Provide the (x, y) coordinate of the cell's center where the given text is located.  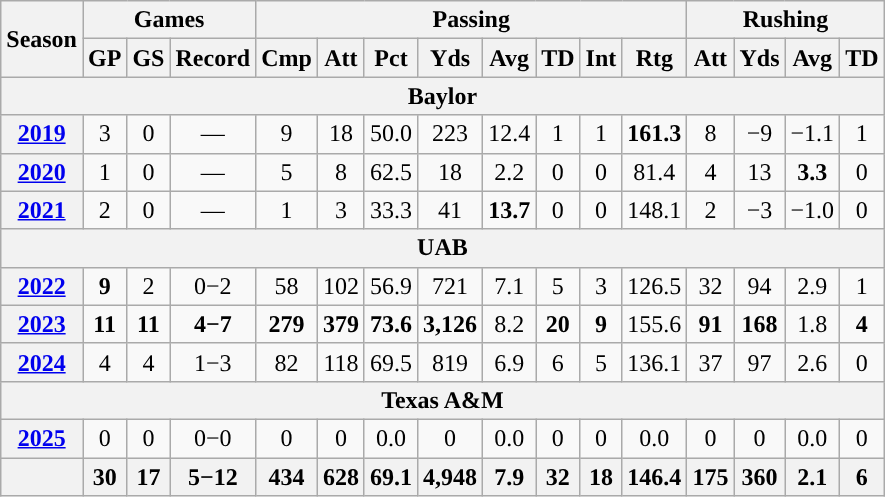
94 (760, 286)
69.5 (390, 362)
Cmp (287, 58)
628 (340, 477)
102 (340, 286)
81.4 (654, 172)
13 (760, 172)
17 (148, 477)
721 (450, 286)
148.1 (654, 210)
155.6 (654, 324)
2.1 (812, 477)
3.3 (812, 172)
360 (760, 477)
168 (760, 324)
223 (450, 134)
30 (104, 477)
12.4 (510, 134)
8.2 (510, 324)
Baylor (442, 96)
58 (287, 286)
146.4 (654, 477)
Rtg (654, 58)
GS (148, 58)
7.1 (510, 286)
Season (42, 39)
1.8 (812, 324)
20 (558, 324)
2020 (42, 172)
62.5 (390, 172)
2019 (42, 134)
2024 (42, 362)
4−7 (213, 324)
82 (287, 362)
−1.1 (812, 134)
Int (601, 58)
1−3 (213, 362)
6.9 (510, 362)
434 (287, 477)
GP (104, 58)
161.3 (654, 134)
50.0 (390, 134)
136.1 (654, 362)
−9 (760, 134)
−1.0 (812, 210)
7.9 (510, 477)
2.9 (812, 286)
2022 (42, 286)
2.2 (510, 172)
73.6 (390, 324)
UAB (442, 248)
3,126 (450, 324)
Texas A&M (442, 400)
2023 (42, 324)
175 (710, 477)
279 (287, 324)
126.5 (654, 286)
2021 (42, 210)
Passing (472, 20)
0−2 (213, 286)
2025 (42, 438)
819 (450, 362)
118 (340, 362)
−3 (760, 210)
Games (168, 20)
5−12 (213, 477)
379 (340, 324)
41 (450, 210)
37 (710, 362)
33.3 (390, 210)
97 (760, 362)
0−0 (213, 438)
69.1 (390, 477)
91 (710, 324)
Pct (390, 58)
Record (213, 58)
Rushing (786, 20)
2.6 (812, 362)
56.9 (390, 286)
13.7 (510, 210)
4,948 (450, 477)
